Extract the [x, y] coordinate from the center of the cell holding the provided text.  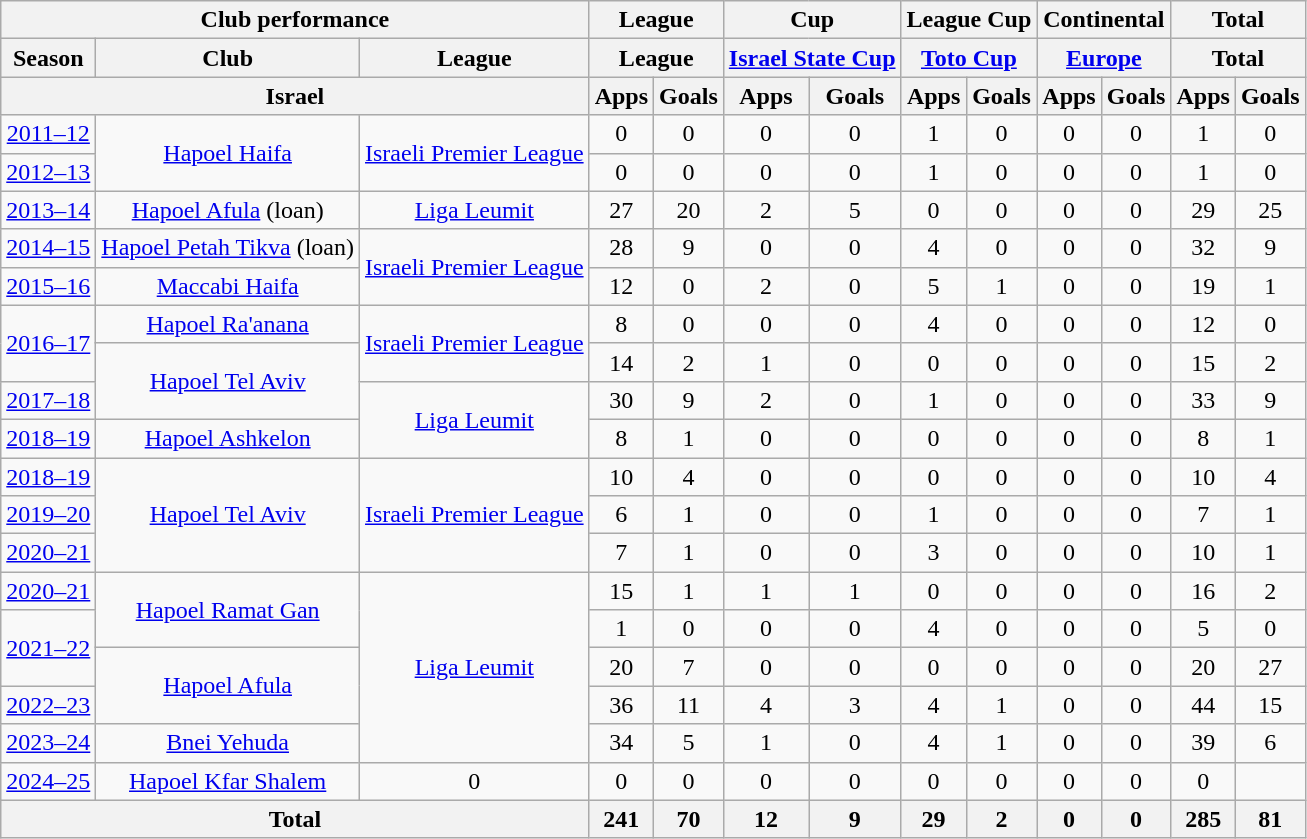
Cup [812, 20]
Hapoel Petah Tikva (loan) [228, 248]
2024–25 [48, 781]
Europe [1104, 58]
2015–16 [48, 286]
39 [1203, 743]
Maccabi Haifa [228, 286]
2023–24 [48, 743]
Bnei Yehuda [228, 743]
34 [621, 743]
2016–17 [48, 343]
28 [621, 248]
Club [228, 58]
Club performance [295, 20]
Toto Cup [969, 58]
2021–22 [48, 648]
2014–15 [48, 248]
11 [689, 705]
2019–20 [48, 515]
2013–14 [48, 210]
33 [1203, 400]
Hapoel Afula [228, 686]
Israel [295, 96]
Season [48, 58]
2012–13 [48, 172]
70 [689, 819]
19 [1203, 286]
Hapoel Kfar Shalem [228, 781]
League Cup [969, 20]
Israel State Cup [812, 58]
36 [621, 705]
Hapoel Ra'anana [228, 324]
2022–23 [48, 705]
32 [1203, 248]
Hapoel Afula (loan) [228, 210]
2017–18 [48, 400]
Hapoel Haifa [228, 153]
44 [1203, 705]
285 [1203, 819]
14 [621, 362]
30 [621, 400]
Continental [1104, 20]
25 [1270, 210]
Hapoel Ashkelon [228, 438]
81 [1270, 819]
2011–12 [48, 134]
241 [621, 819]
16 [1203, 591]
Hapoel Ramat Gan [228, 610]
